Locate the cell with the specified text and output its (X, Y) center coordinate. 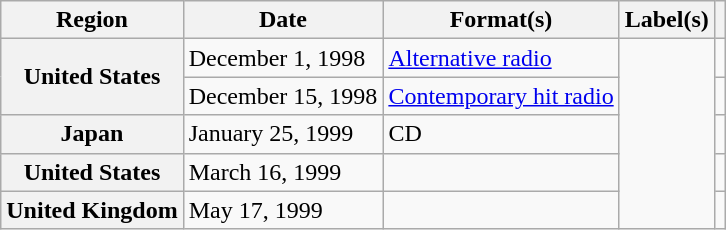
Format(s) (501, 20)
Label(s) (666, 20)
United Kingdom (92, 210)
CD (501, 134)
Alternative radio (501, 58)
March 16, 1999 (283, 172)
Contemporary hit radio (501, 96)
January 25, 1999 (283, 134)
December 1, 1998 (283, 58)
December 15, 1998 (283, 96)
Date (283, 20)
Region (92, 20)
Japan (92, 134)
May 17, 1999 (283, 210)
